Find where the given text appears and provide that cell's center as [x, y] coordinate. 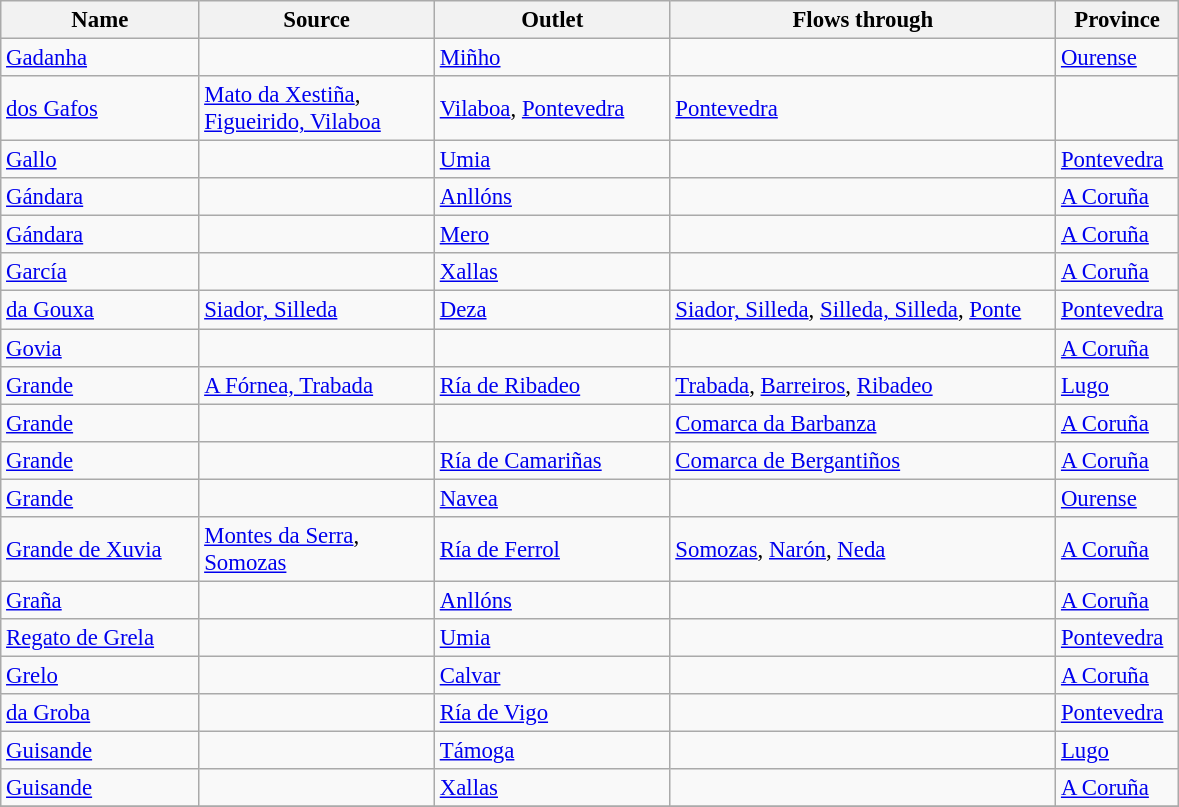
Comarca da Barbanza [863, 423]
Graña [100, 600]
Govia [100, 348]
Name [100, 20]
Mato da Xestiña, Figueirido, Vilaboa [317, 108]
Flows through [863, 20]
dos Gafos [100, 108]
Source [317, 20]
Deza [552, 310]
García [100, 273]
Miñho [552, 58]
Calvar [552, 675]
Siador, Silleda [317, 310]
Vilaboa, Pontevedra [552, 108]
A Fórnea, Trabada [317, 385]
Ría de Ribadeo [552, 385]
da Groba [100, 713]
Siador, Silleda, Silleda, Silleda, Ponte [863, 310]
Trabada, Barreiros, Ribadeo [863, 385]
Grelo [100, 675]
Montes da Serra, Somozas [317, 550]
Somozas, Narón, Neda [863, 550]
Regato de Grela [100, 638]
Navea [552, 498]
Ría de Ferrol [552, 550]
da Gouxa [100, 310]
Outlet [552, 20]
Grande de Xuvia [100, 550]
Province [1118, 20]
Gadanha [100, 58]
Ría de Vigo [552, 713]
Comarca de Bergantiños [863, 460]
Támoga [552, 751]
Ría de Camariñas [552, 460]
Mero [552, 235]
Gallo [100, 160]
